Return (X, Y) of the center of cell containing provided text 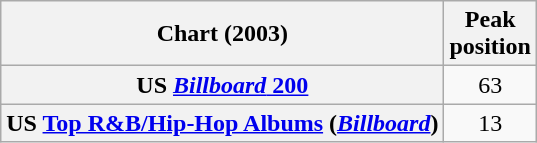
13 (490, 123)
US Top R&B/Hip-Hop Albums (Billboard) (222, 123)
63 (490, 85)
US Billboard 200 (222, 85)
Peakposition (490, 34)
Chart (2003) (222, 34)
